Provide the [X, Y] coordinate of the cell's center where the given text is located.  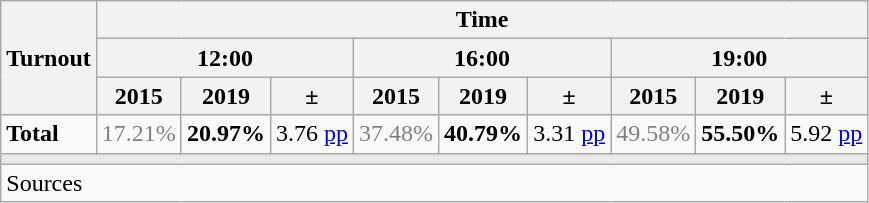
Turnout [49, 58]
12:00 [224, 58]
3.31 pp [570, 134]
40.79% [484, 134]
Sources [434, 183]
Time [482, 20]
16:00 [482, 58]
Total [49, 134]
49.58% [654, 134]
5.92 pp [826, 134]
3.76 pp [312, 134]
55.50% [740, 134]
17.21% [138, 134]
20.97% [226, 134]
37.48% [396, 134]
19:00 [740, 58]
